Return [x, y] of the center of cell containing provided text 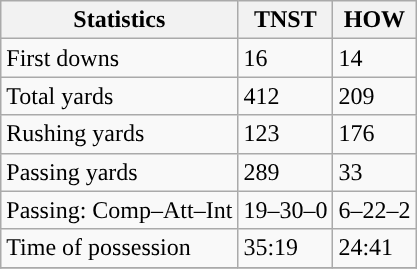
TNST [286, 20]
24:41 [374, 248]
Statistics [120, 20]
19–30–0 [286, 210]
35:19 [286, 248]
Rushing yards [120, 134]
6–22–2 [374, 210]
289 [286, 172]
176 [374, 134]
HOW [374, 20]
412 [286, 96]
14 [374, 58]
Time of possession [120, 248]
16 [286, 58]
123 [286, 134]
Total yards [120, 96]
209 [374, 96]
Passing yards [120, 172]
33 [374, 172]
First downs [120, 58]
Passing: Comp–Att–Int [120, 210]
